Search for the cell housing the specified text and yield its (X, Y) center coordinate. 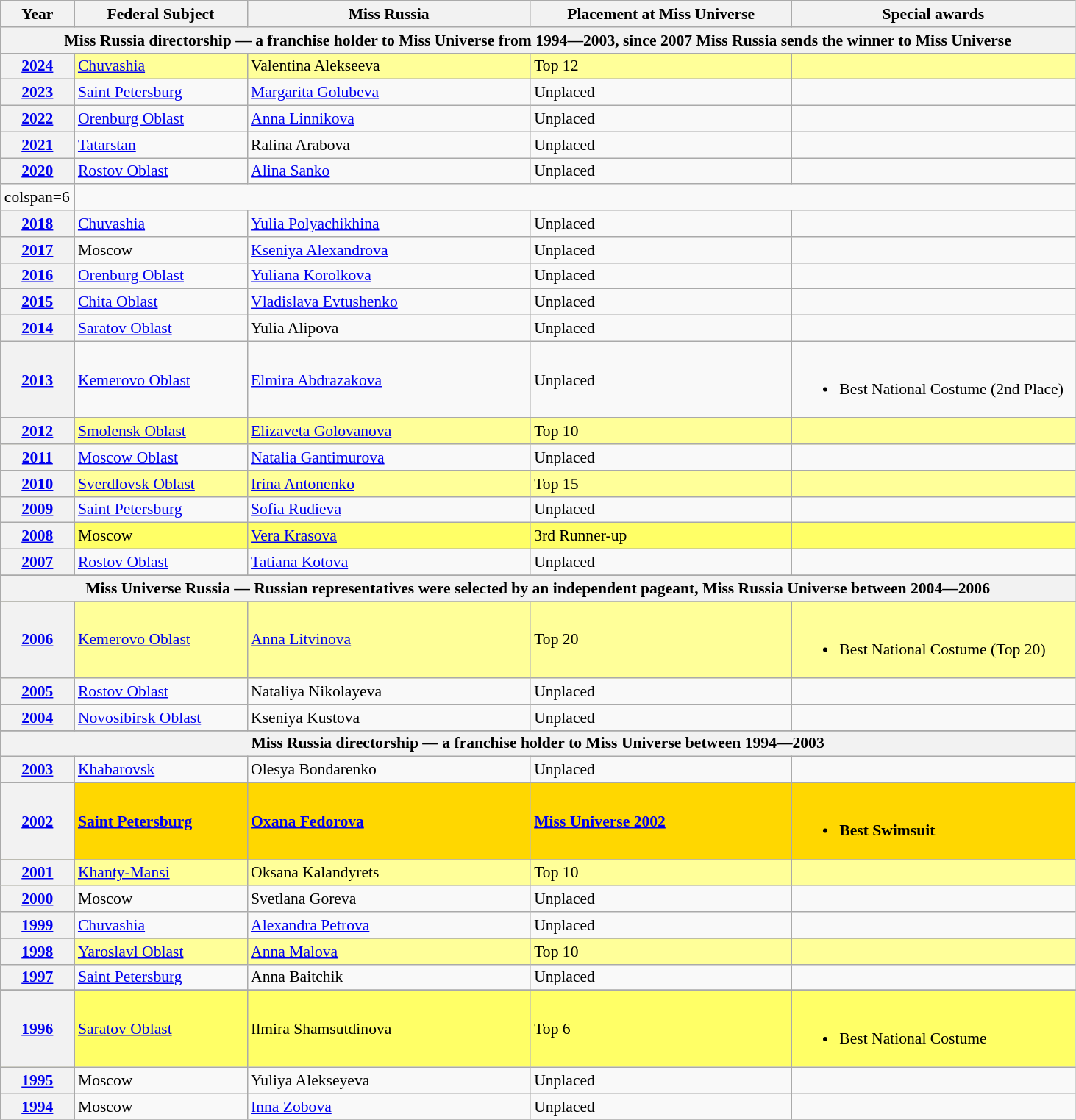
Novosibirsk Oblast (160, 718)
Tatiana Kotova (388, 563)
Best Swimsuit (933, 821)
1997 (38, 978)
Vladislava Evtushenko (388, 302)
Alexandra Petrova (388, 925)
1996 (38, 1029)
2012 (38, 432)
2008 (38, 536)
Smolensk Oblast (160, 432)
Svetlana Goreva (388, 899)
Elmira Abdrazakova (388, 379)
Placement at Miss Universe (660, 14)
Sverdlovsk Oblast (160, 484)
Oxana Fedorova (388, 821)
Elizaveta Golovanova (388, 432)
2023 (38, 93)
2011 (38, 457)
Yaroslavl Oblast (160, 952)
Tatarstan (160, 145)
Olesya Bondarenko (388, 770)
1995 (38, 1080)
Yuliana Korolkova (388, 276)
2009 (38, 510)
2003 (38, 770)
1999 (38, 925)
Vera Krasova (388, 536)
2013 (38, 379)
Best National Costume (Top 20) (933, 640)
colspan=6 (38, 198)
Yuliya Alekseyeva (388, 1080)
Top 6 (660, 1029)
Best National Costume (933, 1029)
1994 (38, 1107)
2004 (38, 718)
Anna Malova (388, 952)
Inna Zobova (388, 1107)
Ilmira Shamsutdinova (388, 1029)
Khabarovsk (160, 770)
Anna Linnikova (388, 119)
Irina Antonenko (388, 484)
Year (38, 14)
Valentina Alekseeva (388, 66)
Chita Oblast (160, 302)
2001 (38, 873)
2000 (38, 899)
Top 12 (660, 66)
Margarita Golubeva (388, 93)
Miss Russia (388, 14)
Miss Universe Russia ― Russian representatives were selected by an independent pageant, Miss Russia Universe between 2004―2006 (538, 588)
2016 (38, 276)
2017 (38, 250)
2005 (38, 691)
Kseniya Kustova (388, 718)
Anna Baitchik (388, 978)
Top 15 (660, 484)
1998 (38, 952)
2015 (38, 302)
Miss Universe 2002 (660, 821)
Khanty-Mansi (160, 873)
Miss Russia directorship — a franchise holder to Miss Universe from 1994―2003, since 2007 Miss Russia sends the winner to Miss Universe (538, 40)
2020 (38, 171)
Yulia Polyachikhina (388, 224)
Natalia Gantimurova (388, 457)
2007 (38, 563)
2014 (38, 329)
Federal Subject (160, 14)
Yulia Alipova (388, 329)
Anna Litvinova (388, 640)
Moscow Oblast (160, 457)
Top 20 (660, 640)
2018 (38, 224)
2006 (38, 640)
2010 (38, 484)
2021 (38, 145)
2022 (38, 119)
Ralina Arabova (388, 145)
2002 (38, 821)
3rd Runner-up (660, 536)
2024 (38, 66)
Miss Russia directorship — a franchise holder to Miss Universe between 1994―2003 (538, 743)
Nataliya Nikolayeva (388, 691)
Oksana Kalandyrets (388, 873)
Kseniya Alexandrova (388, 250)
Best National Costume (2nd Place) (933, 379)
Sofia Rudieva (388, 510)
Special awards (933, 14)
Alina Sanko (388, 171)
